Return [x, y] of the center of cell containing provided text 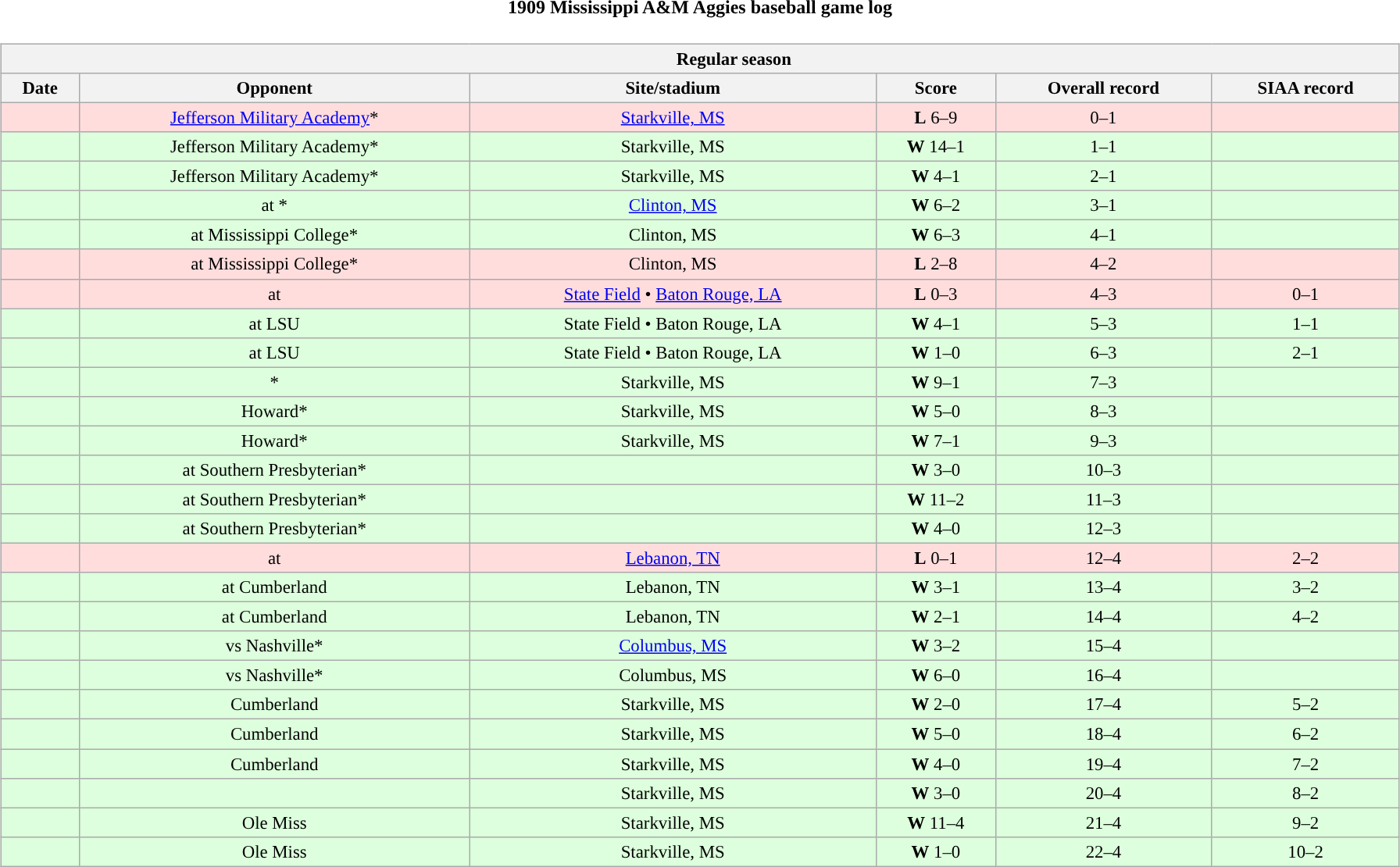
8–3 [1103, 411]
W 7–1 [936, 441]
5–3 [1103, 323]
12–4 [1103, 558]
12–3 [1103, 529]
10–3 [1103, 470]
19–4 [1103, 763]
3–2 [1306, 587]
W 6–2 [936, 205]
L 0–1 [936, 558]
at * [275, 205]
W 11–4 [936, 822]
21–4 [1103, 822]
Regular season [700, 59]
W 11–2 [936, 499]
W 2–0 [936, 705]
17–4 [1103, 705]
8–2 [1306, 793]
W 3–1 [936, 587]
16–4 [1103, 676]
7–3 [1103, 382]
13–4 [1103, 587]
18–4 [1103, 734]
14–4 [1103, 617]
5–2 [1306, 705]
Site/stadium [673, 88]
Score [936, 88]
15–4 [1103, 646]
W 6–0 [936, 676]
10–2 [1306, 851]
Overall record [1103, 88]
6–3 [1103, 352]
L 6–9 [936, 117]
W 14–1 [936, 147]
11–3 [1103, 499]
22–4 [1103, 851]
9–3 [1103, 441]
20–4 [1103, 793]
2–2 [1306, 558]
4–1 [1103, 235]
6–2 [1306, 734]
L 0–3 [936, 294]
SIAA record [1306, 88]
9–2 [1306, 822]
* [275, 382]
W 9–1 [936, 382]
W 2–1 [936, 617]
L 2–8 [936, 264]
7–2 [1306, 763]
W 6–3 [936, 235]
Opponent [275, 88]
Date [41, 88]
W 3–2 [936, 646]
4–3 [1103, 294]
3–1 [1103, 205]
